For the text-containing cell, return its midpoint in [X, Y] coordinate format. 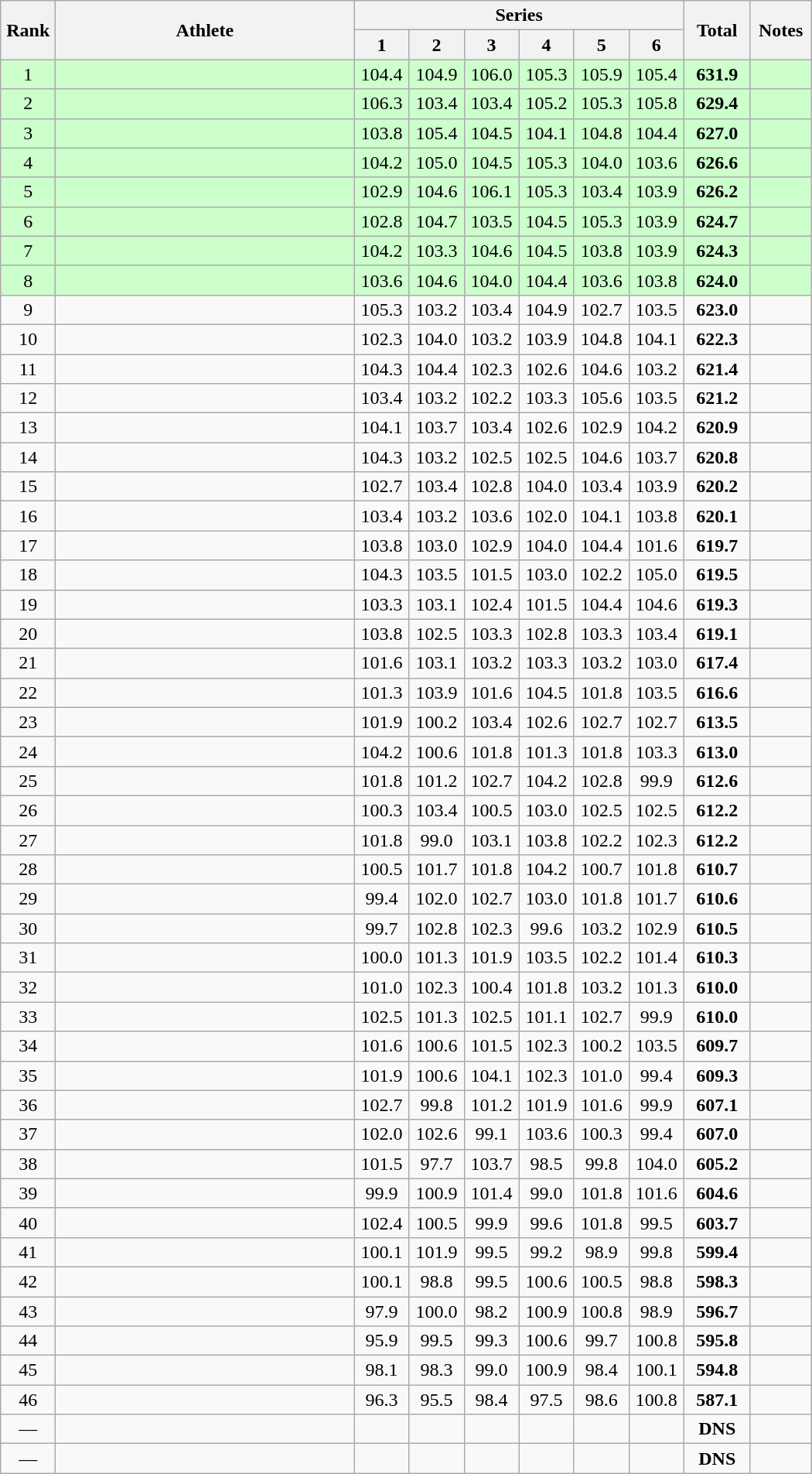
626.6 [717, 162]
Total [717, 30]
95.9 [382, 1341]
609.7 [717, 1046]
98.1 [382, 1370]
98.2 [492, 1312]
610.5 [717, 929]
99.3 [492, 1341]
598.3 [717, 1281]
43 [28, 1312]
621.2 [717, 398]
100.7 [602, 870]
619.7 [717, 545]
9 [28, 310]
623.0 [717, 310]
105.9 [602, 74]
99.1 [492, 1134]
106.1 [492, 192]
104.7 [436, 221]
613.5 [717, 722]
14 [28, 457]
45 [28, 1370]
22 [28, 693]
36 [28, 1105]
97.5 [546, 1400]
35 [28, 1076]
95.5 [436, 1400]
40 [28, 1223]
29 [28, 899]
32 [28, 987]
15 [28, 487]
621.4 [717, 369]
619.5 [717, 575]
7 [28, 251]
101.1 [546, 1017]
609.3 [717, 1076]
12 [28, 398]
30 [28, 929]
612.6 [717, 781]
619.3 [717, 604]
599.4 [717, 1252]
26 [28, 810]
594.8 [717, 1370]
41 [28, 1252]
629.4 [717, 104]
17 [28, 545]
613.0 [717, 751]
18 [28, 575]
596.7 [717, 1312]
105.8 [656, 104]
617.4 [717, 663]
610.6 [717, 899]
607.1 [717, 1105]
11 [28, 369]
96.3 [382, 1400]
98.5 [546, 1164]
97.7 [436, 1164]
616.6 [717, 693]
631.9 [717, 74]
38 [28, 1164]
620.8 [717, 457]
100.4 [492, 987]
33 [28, 1017]
28 [28, 870]
23 [28, 722]
24 [28, 751]
105.2 [546, 104]
610.3 [717, 958]
31 [28, 958]
604.6 [717, 1193]
Athlete [205, 30]
46 [28, 1400]
98.3 [436, 1370]
624.0 [717, 280]
98.6 [602, 1400]
620.2 [717, 487]
21 [28, 663]
42 [28, 1281]
627.0 [717, 133]
619.1 [717, 634]
13 [28, 428]
34 [28, 1046]
610.7 [717, 870]
8 [28, 280]
39 [28, 1193]
624.7 [717, 221]
99.2 [546, 1252]
37 [28, 1134]
Notes [781, 30]
626.2 [717, 192]
607.0 [717, 1134]
27 [28, 840]
25 [28, 781]
44 [28, 1341]
605.2 [717, 1164]
97.9 [382, 1312]
105.6 [602, 398]
Series [519, 15]
16 [28, 516]
106.3 [382, 104]
620.1 [717, 516]
603.7 [717, 1223]
624.3 [717, 251]
622.3 [717, 339]
587.1 [717, 1400]
20 [28, 634]
19 [28, 604]
595.8 [717, 1341]
106.0 [492, 74]
10 [28, 339]
620.9 [717, 428]
Rank [28, 30]
